Extract the (X, Y) coordinate from the center of the cell holding the provided text.  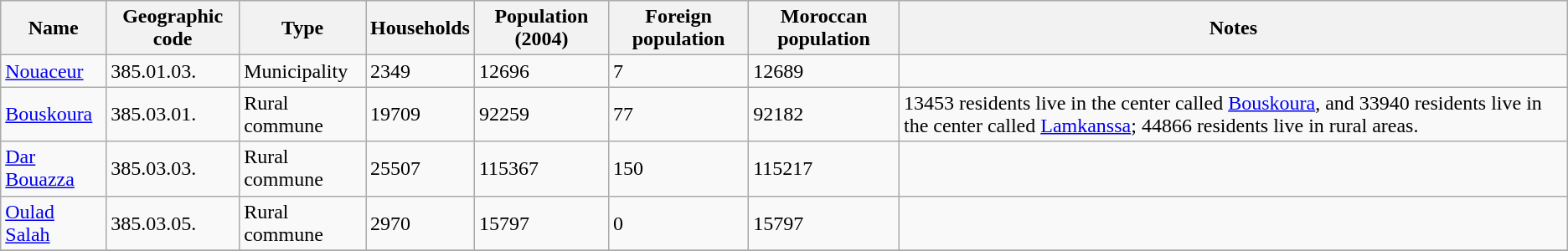
2349 (420, 71)
Dar Bouazza (54, 169)
Type (303, 28)
385.03.01. (173, 114)
19709 (420, 114)
Moroccan population (824, 28)
92259 (541, 114)
Name (54, 28)
12689 (824, 71)
Bouskoura (54, 114)
385.03.05. (173, 223)
77 (678, 114)
12696 (541, 71)
0 (678, 223)
2970 (420, 223)
13453 residents live in the center called Bouskoura, and 33940 residents live in the center called Lamkanssa; 44866 residents live in rural areas. (1233, 114)
385.01.03. (173, 71)
25507 (420, 169)
Municipality (303, 71)
115367 (541, 169)
Population (2004) (541, 28)
Households (420, 28)
92182 (824, 114)
150 (678, 169)
Foreign population (678, 28)
Geographic code (173, 28)
Nouaceur (54, 71)
7 (678, 71)
Notes (1233, 28)
Oulad Salah (54, 223)
115217 (824, 169)
385.03.03. (173, 169)
